Capture the cell that displays the provided text and extract its (x, y) central coordinate. 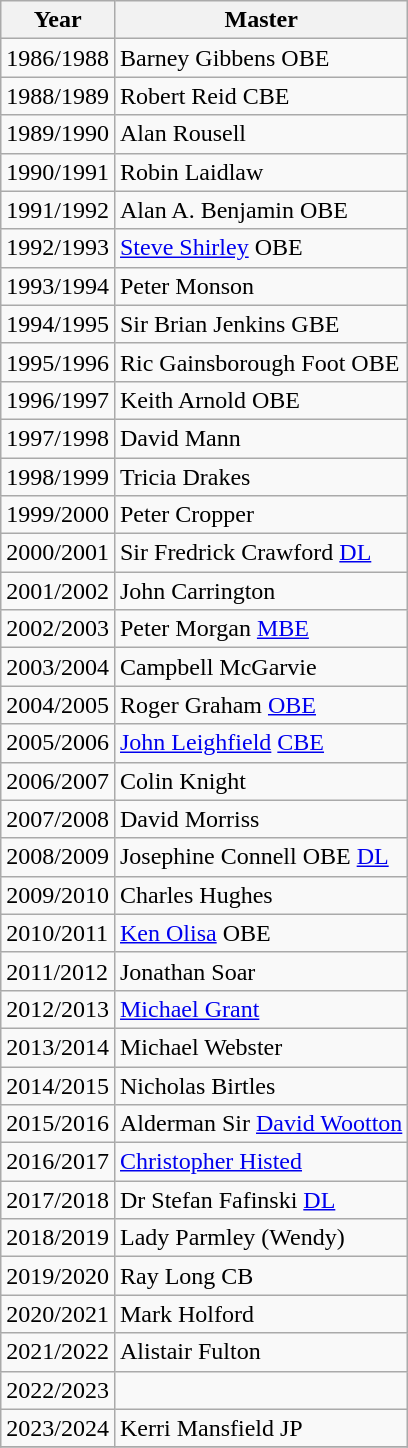
1998/1999 (58, 477)
1997/1998 (58, 438)
Campbell McGarvie (260, 667)
John Carrington (260, 591)
John Leighfield CBE (260, 743)
Alan A. Benjamin OBE (260, 210)
1988/1989 (58, 96)
2006/2007 (58, 781)
2016/2017 (58, 1162)
2023/2024 (58, 1428)
Year (58, 20)
David Morriss (260, 819)
Roger Graham OBE (260, 705)
2022/2023 (58, 1390)
Michael Webster (260, 1047)
Jonathan Soar (260, 971)
Robert Reid CBE (260, 96)
Alderman Sir David Wootton (260, 1124)
1992/1993 (58, 248)
1996/1997 (58, 400)
1989/1990 (58, 134)
Steve Shirley OBE (260, 248)
Robin Laidlaw (260, 172)
Dr Stefan Fafinski DL (260, 1200)
1994/1995 (58, 324)
2001/2002 (58, 591)
Master (260, 20)
2018/2019 (58, 1238)
Barney Gibbens OBE (260, 58)
Nicholas Birtles (260, 1085)
Peter Cropper (260, 515)
1986/1988 (58, 58)
2020/2021 (58, 1314)
Ray Long CB (260, 1276)
2019/2020 (58, 1276)
1991/1992 (58, 210)
Josephine Connell OBE DL (260, 857)
2007/2008 (58, 819)
Kerri Mansfield JP (260, 1428)
Peter Morgan MBE (260, 629)
2004/2005 (58, 705)
1999/2000 (58, 515)
2021/2022 (58, 1352)
2017/2018 (58, 1200)
2005/2006 (58, 743)
Ric Gainsborough Foot OBE (260, 362)
2013/2014 (58, 1047)
2003/2004 (58, 667)
Ken Olisa OBE (260, 933)
Peter Monson (260, 286)
Colin Knight (260, 781)
Mark Holford (260, 1314)
Alistair Fulton (260, 1352)
2011/2012 (58, 971)
2008/2009 (58, 857)
Charles Hughes (260, 895)
2000/2001 (58, 553)
Sir Brian Jenkins GBE (260, 324)
Christopher Histed (260, 1162)
1993/1994 (58, 286)
David Mann (260, 438)
Michael Grant (260, 1009)
Lady Parmley (Wendy) (260, 1238)
2012/2013 (58, 1009)
2014/2015 (58, 1085)
Alan Rousell (260, 134)
2010/2011 (58, 933)
Keith Arnold OBE (260, 400)
1990/1991 (58, 172)
2009/2010 (58, 895)
Tricia Drakes (260, 477)
Sir Fredrick Crawford DL (260, 553)
2015/2016 (58, 1124)
2002/2003 (58, 629)
1995/1996 (58, 362)
